Return the (X, Y) coordinate for the center point of the cell that contains the specified text.  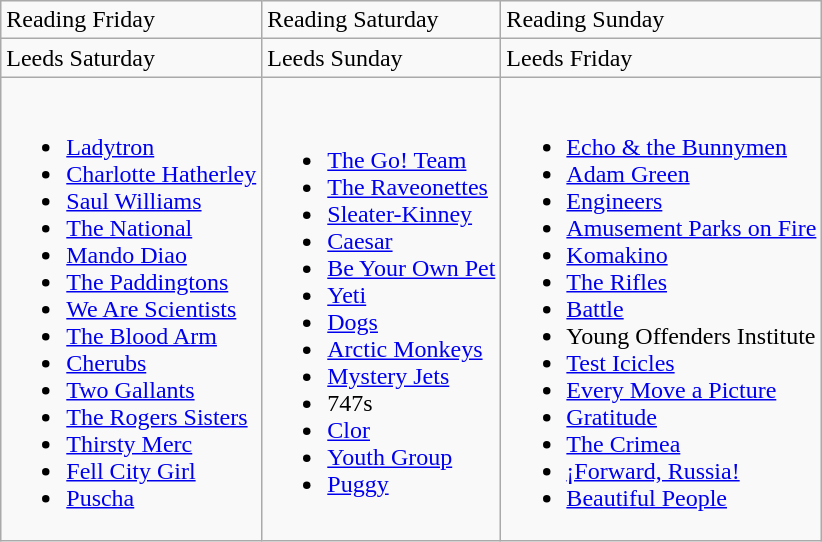
Reading Friday (132, 20)
Reading Sunday (662, 20)
Reading Saturday (382, 20)
Leeds Saturday (132, 58)
The Go! TeamThe RaveonettesSleater-KinneyCaesarBe Your Own PetYetiDogsArctic MonkeysMystery Jets747sClorYouth GroupPuggy (382, 309)
Leeds Sunday (382, 58)
Leeds Friday (662, 58)
